Identify which cell holds the provided text, then report its (x, y) central coordinate. 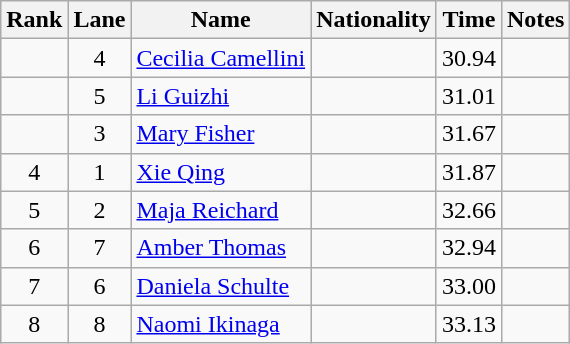
Nationality (374, 20)
Daniela Schulte (221, 286)
Naomi Ikinaga (221, 324)
Rank (34, 20)
32.94 (468, 248)
31.67 (468, 134)
2 (100, 210)
Cecilia Camellini (221, 58)
Mary Fisher (221, 134)
Time (468, 20)
Amber Thomas (221, 248)
Li Guizhi (221, 96)
31.87 (468, 172)
Name (221, 20)
32.66 (468, 210)
Lane (100, 20)
30.94 (468, 58)
33.00 (468, 286)
3 (100, 134)
1 (100, 172)
33.13 (468, 324)
31.01 (468, 96)
Xie Qing (221, 172)
Notes (535, 20)
Maja Reichard (221, 210)
